Pinpoint the cell where the given text exists, returning its (x, y) midpoint coordinate. 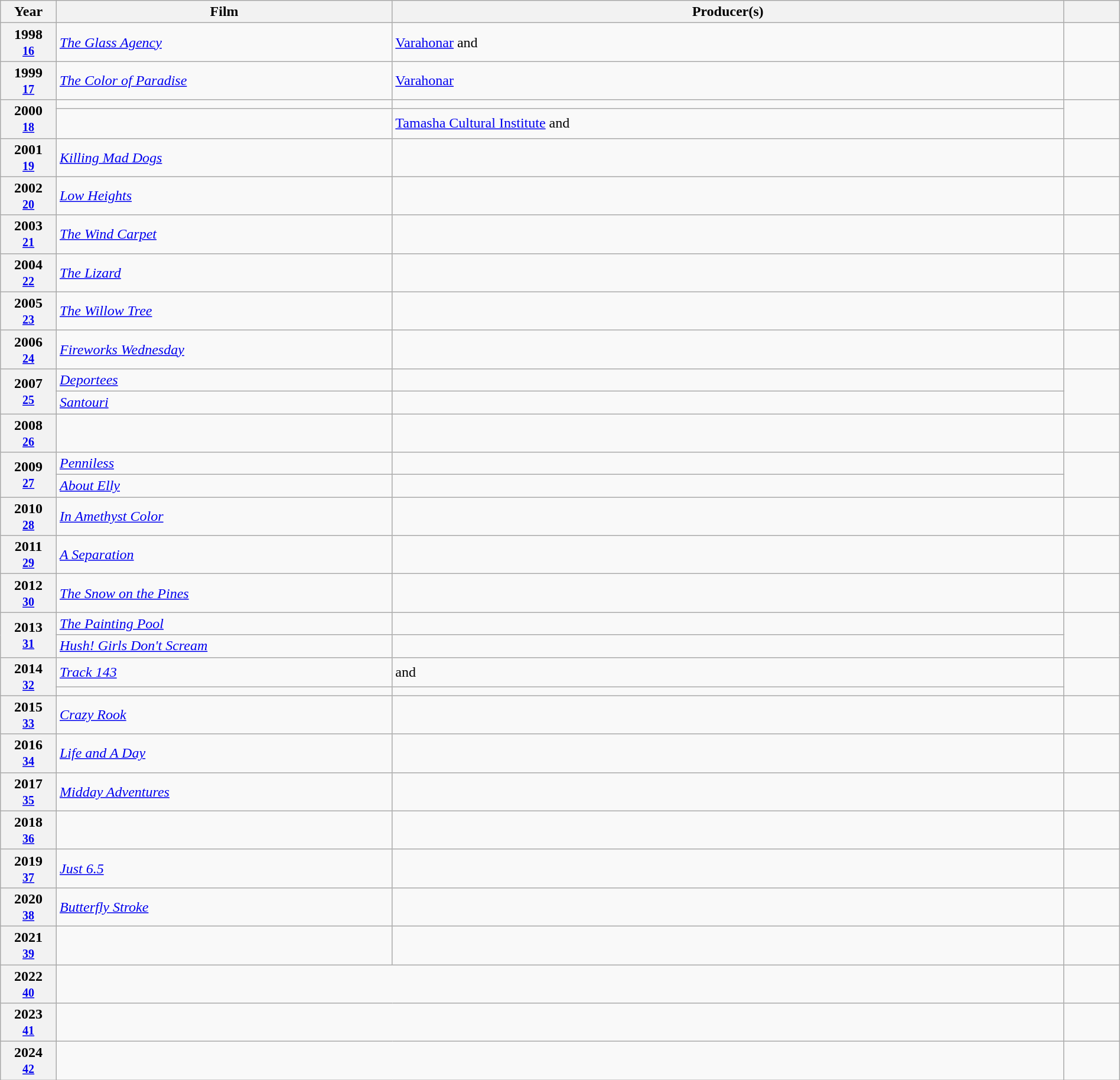
200422 (28, 273)
The Color of Paradise (224, 80)
In Amethyst Color (224, 516)
201230 (28, 593)
Killing Mad Dogs (224, 157)
About Elly (224, 486)
201735 (28, 791)
Santouri (224, 402)
The Glass Agency (224, 43)
The Painting Pool (224, 624)
200826 (28, 432)
202341 (28, 1023)
Penniless (224, 464)
Year (28, 12)
The Wind Carpet (224, 234)
200624 (28, 350)
Tamasha Cultural Institute and (728, 123)
200220 (28, 196)
Just 6.5 (224, 868)
200523 (28, 311)
Crazy Rook (224, 714)
Varahonar and (728, 43)
Varahonar (728, 80)
Track 143 (224, 672)
200725 (28, 391)
and (728, 672)
Butterfly Stroke (224, 907)
201836 (28, 830)
200018 (28, 119)
Life and A Day (224, 753)
Deportees (224, 380)
199816 (28, 43)
202240 (28, 984)
Producer(s) (728, 12)
200927 (28, 475)
Hush! Girls Don't Scream (224, 646)
199917 (28, 80)
200321 (28, 234)
The Willow Tree (224, 311)
201634 (28, 753)
The Lizard (224, 273)
201432 (28, 677)
201937 (28, 868)
202442 (28, 1061)
Low Heights (224, 196)
201533 (28, 714)
200119 (28, 157)
201331 (28, 635)
Fireworks Wednesday (224, 350)
Film (224, 12)
201028 (28, 516)
202038 (28, 907)
202139 (28, 945)
A Separation (224, 555)
The Snow on the Pines (224, 593)
201129 (28, 555)
Midday Adventures (224, 791)
